Find where the given text appears and provide that cell's center as [x, y] coordinate. 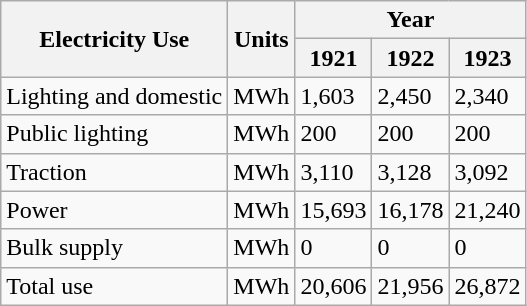
1923 [488, 58]
26,872 [488, 286]
2,450 [410, 96]
16,178 [410, 210]
1921 [334, 58]
Year [410, 20]
3,110 [334, 172]
Public lighting [114, 134]
21,240 [488, 210]
21,956 [410, 286]
15,693 [334, 210]
Bulk supply [114, 248]
Units [262, 39]
Power [114, 210]
1922 [410, 58]
3,092 [488, 172]
1,603 [334, 96]
Lighting and domestic [114, 96]
3,128 [410, 172]
Traction [114, 172]
Electricity Use [114, 39]
Total use [114, 286]
2,340 [488, 96]
20,606 [334, 286]
